Pinpoint the cell where the given text exists, returning its [x, y] midpoint coordinate. 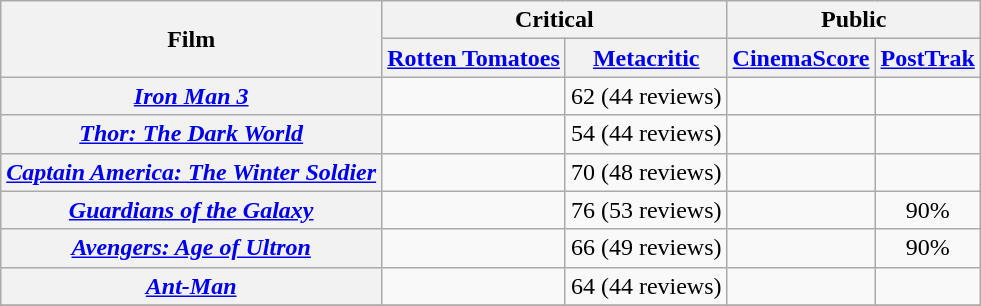
Iron Man 3 [192, 96]
Ant-Man [192, 286]
70 (48 reviews) [646, 172]
Thor: The Dark World [192, 134]
Film [192, 39]
CinemaScore [801, 58]
62 (44 reviews) [646, 96]
Metacritic [646, 58]
Captain America: The Winter Soldier [192, 172]
Critical [554, 20]
76 (53 reviews) [646, 210]
Guardians of the Galaxy [192, 210]
PostTrak [928, 58]
64 (44 reviews) [646, 286]
Rotten Tomatoes [474, 58]
54 (44 reviews) [646, 134]
Avengers: Age of Ultron [192, 248]
66 (49 reviews) [646, 248]
Public [854, 20]
